Extract the [x, y] coordinate from the center of the cell holding the provided text.  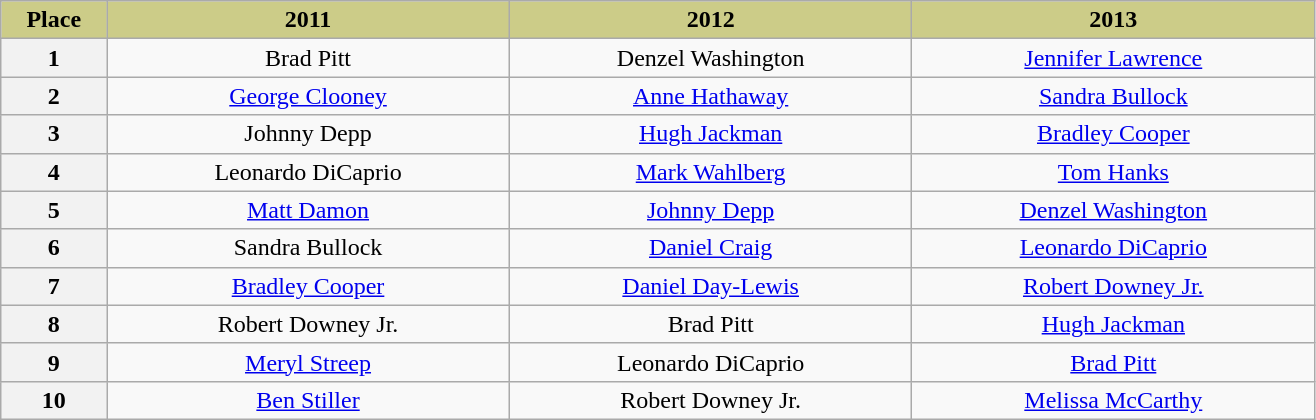
1 [54, 58]
Ben Stiller [308, 400]
3 [54, 134]
Place [54, 20]
Tom Hanks [1114, 172]
Meryl Streep [308, 362]
9 [54, 362]
10 [54, 400]
6 [54, 248]
5 [54, 210]
Daniel Craig [710, 248]
2011 [308, 20]
Mark Wahlberg [710, 172]
2012 [710, 20]
Matt Damon [308, 210]
4 [54, 172]
Melissa McCarthy [1114, 400]
Jennifer Lawrence [1114, 58]
2 [54, 96]
7 [54, 286]
George Clooney [308, 96]
Anne Hathaway [710, 96]
Daniel Day-Lewis [710, 286]
8 [54, 324]
2013 [1114, 20]
